Extract the (X, Y) coordinate from the center of the cell holding the provided text.  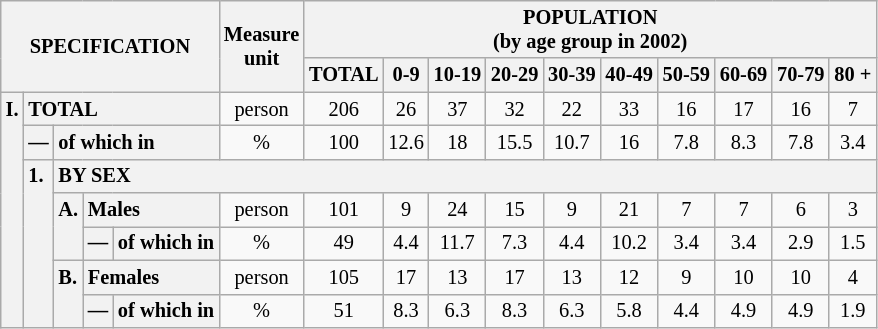
51 (344, 311)
10.7 (572, 142)
26 (406, 109)
7.3 (514, 243)
11.7 (458, 243)
32 (514, 109)
POPULATION (by age group in 2002) (590, 29)
2.9 (800, 243)
0-9 (406, 75)
20-29 (514, 75)
A. (68, 226)
BY SEX (466, 176)
Females (151, 277)
I. (12, 210)
21 (628, 210)
1.9 (852, 311)
B. (68, 294)
5.8 (628, 311)
22 (572, 109)
12.6 (406, 142)
105 (344, 277)
10-19 (458, 75)
50-59 (686, 75)
30-39 (572, 75)
1.5 (852, 243)
15 (514, 210)
1. (38, 243)
33 (628, 109)
Measure unit (262, 46)
12 (628, 277)
70-79 (800, 75)
37 (458, 109)
40-49 (628, 75)
3 (852, 210)
80 + (852, 75)
60-69 (744, 75)
15.5 (514, 142)
24 (458, 210)
101 (344, 210)
Males (151, 210)
18 (458, 142)
10.2 (628, 243)
206 (344, 109)
SPECIFICATION (110, 46)
6 (800, 210)
49 (344, 243)
100 (344, 142)
4 (852, 277)
